Return the (X, Y) coordinate for the center point of the cell that contains the specified text.  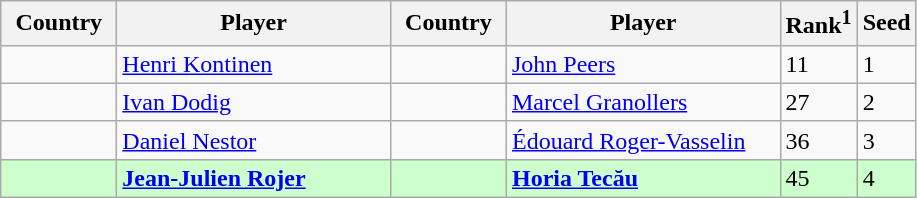
Daniel Nestor (254, 140)
11 (818, 64)
2 (886, 102)
Marcel Granollers (643, 102)
27 (818, 102)
Horia Tecău (643, 178)
36 (818, 140)
Ivan Dodig (254, 102)
Édouard Roger-Vasselin (643, 140)
Rank1 (818, 24)
1 (886, 64)
4 (886, 178)
45 (818, 178)
Henri Kontinen (254, 64)
3 (886, 140)
John Peers (643, 64)
Seed (886, 24)
Jean-Julien Rojer (254, 178)
